Identify which cell holds the provided text, then report its [X, Y] central coordinate. 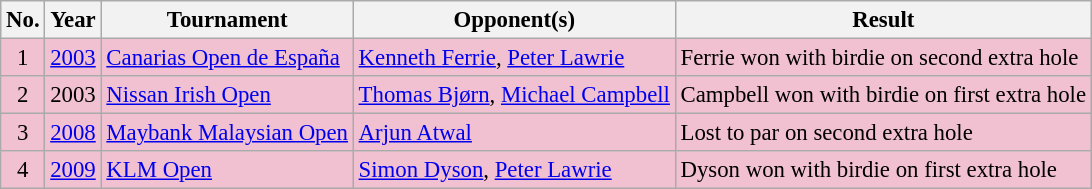
Nissan Irish Open [227, 95]
2009 [73, 170]
2 [23, 95]
KLM Open [227, 170]
Dyson won with birdie on first extra hole [883, 170]
Lost to par on second extra hole [883, 133]
Canarias Open de España [227, 58]
3 [23, 133]
Simon Dyson, Peter Lawrie [514, 170]
1 [23, 58]
4 [23, 170]
Year [73, 20]
Kenneth Ferrie, Peter Lawrie [514, 58]
No. [23, 20]
Ferrie won with birdie on second extra hole [883, 58]
2008 [73, 133]
Opponent(s) [514, 20]
Result [883, 20]
Campbell won with birdie on first extra hole [883, 95]
Tournament [227, 20]
Thomas Bjørn, Michael Campbell [514, 95]
Arjun Atwal [514, 133]
Maybank Malaysian Open [227, 133]
